Return [X, Y] of the center of cell containing provided text 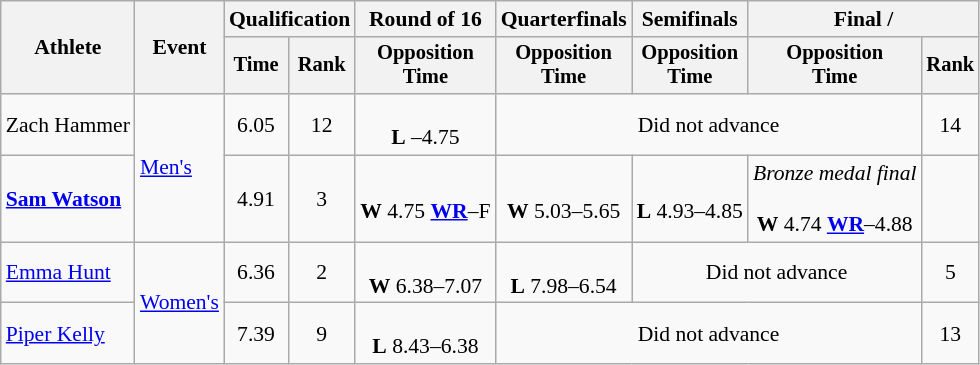
Bronze medal finalW 4.74 WR–4.88 [835, 200]
7.39 [256, 334]
Time [256, 66]
Sam Watson [68, 200]
13 [950, 334]
12 [322, 124]
Qualification [290, 19]
Semifinals [690, 19]
W 6.38–7.07 [425, 272]
3 [322, 200]
6.36 [256, 272]
Emma Hunt [68, 272]
W 4.75 WR–F [425, 200]
9 [322, 334]
Zach Hammer [68, 124]
Piper Kelly [68, 334]
W 5.03–5.65 [564, 200]
Event [180, 48]
Final / [864, 19]
6.05 [256, 124]
L –4.75 [425, 124]
2 [322, 272]
Quarterfinals [564, 19]
L 8.43–6.38 [425, 334]
L 7.98–6.54 [564, 272]
14 [950, 124]
Men's [180, 168]
Round of 16 [425, 19]
5 [950, 272]
4.91 [256, 200]
Women's [180, 303]
L 4.93–4.85 [690, 200]
Athlete [68, 48]
